Output the (x, y) coordinate of the center of the cell containing the given text.  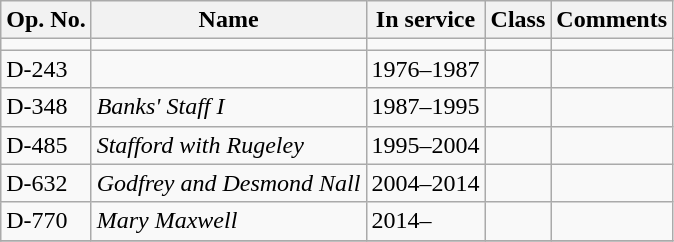
Stafford with Rugeley (228, 145)
Comments (612, 20)
Banks' Staff I (228, 107)
D-485 (46, 145)
D-243 (46, 69)
1976–1987 (426, 69)
1995–2004 (426, 145)
Godfrey and Desmond Nall (228, 183)
Op. No. (46, 20)
In service (426, 20)
2014– (426, 221)
2004–2014 (426, 183)
D-770 (46, 221)
D-348 (46, 107)
Class (518, 20)
D-632 (46, 183)
Mary Maxwell (228, 221)
1987–1995 (426, 107)
Name (228, 20)
